Capture the cell that displays the provided text and extract its [X, Y] central coordinate. 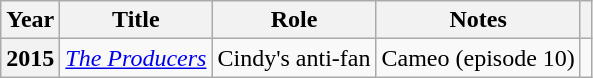
Role [294, 20]
Cindy's anti-fan [294, 58]
Cameo (episode 10) [478, 58]
Title [136, 20]
2015 [30, 58]
Year [30, 20]
The Producers [136, 58]
Notes [478, 20]
